Determine the [x, y] coordinate at the center of the cell enclosing the given text.  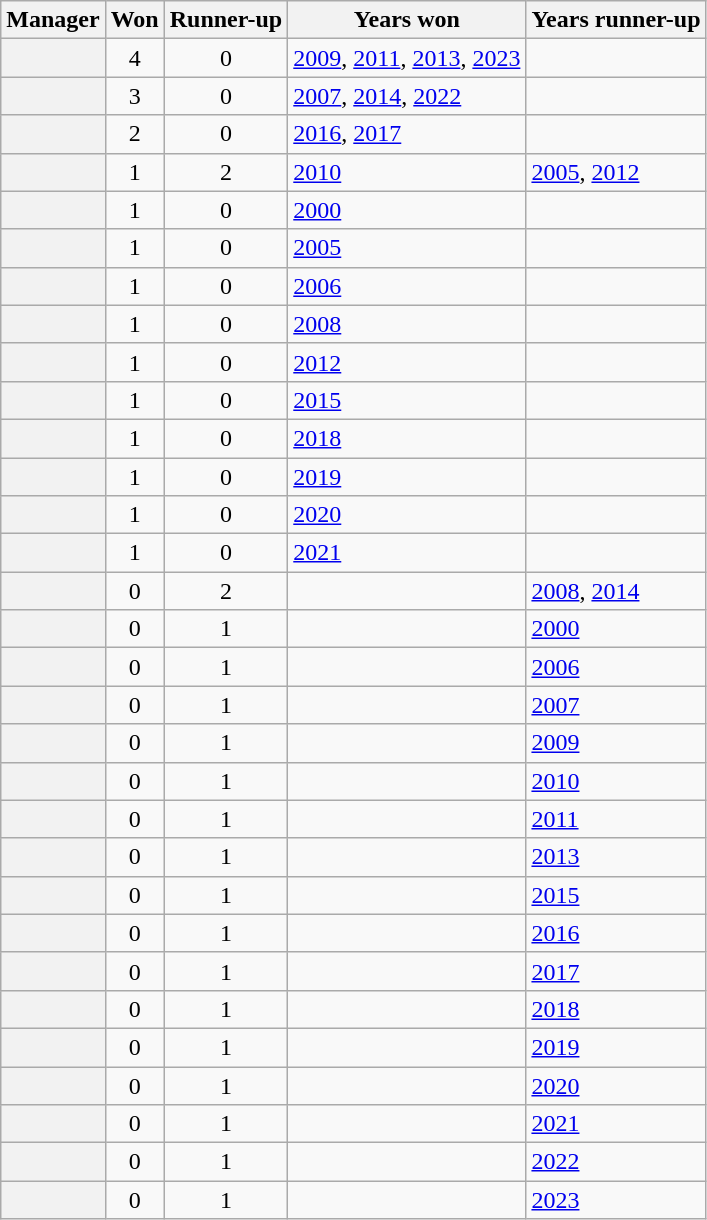
2011 [616, 819]
Runner-up [226, 20]
Won [134, 20]
2022 [616, 1162]
4 [134, 58]
2009 [616, 743]
2008, 2014 [616, 591]
2008 [407, 324]
2012 [407, 362]
2005 [407, 248]
2023 [616, 1200]
Manager [53, 20]
3 [134, 96]
2005, 2012 [616, 172]
2009, 2011, 2013, 2023 [407, 58]
2007 [616, 705]
Years won [407, 20]
2016, 2017 [407, 134]
Years runner-up [616, 20]
2016 [616, 933]
2017 [616, 971]
2007, 2014, 2022 [407, 96]
2013 [616, 857]
